Detect which cell encompasses the target text, then output its [X, Y] center coordinate. 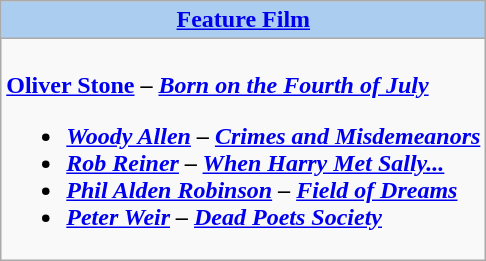
Feature Film [244, 20]
